Capture the cell that displays the provided text and extract its [X, Y] central coordinate. 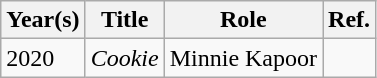
2020 [43, 58]
Minnie Kapoor [243, 58]
Cookie [124, 58]
Title [124, 20]
Ref. [350, 20]
Year(s) [43, 20]
Role [243, 20]
